Return (x, y) of the center of cell containing provided text 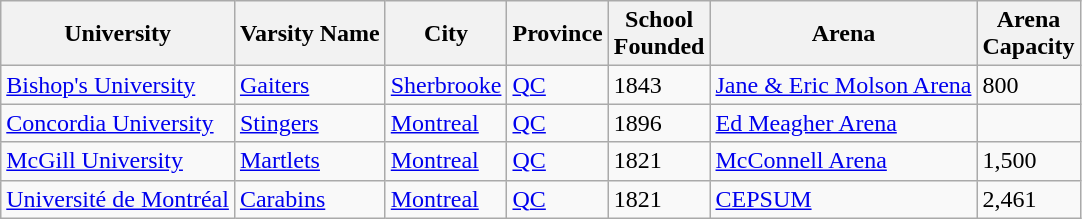
1896 (659, 123)
CEPSUM (844, 199)
University (118, 34)
Varsity Name (310, 34)
Sherbrooke (446, 85)
1,500 (1028, 161)
Carabins (310, 199)
Arena (844, 34)
Martlets (310, 161)
SchoolFounded (659, 34)
McGill University (118, 161)
800 (1028, 85)
McConnell Arena (844, 161)
City (446, 34)
Gaiters (310, 85)
Ed Meagher Arena (844, 123)
Stingers (310, 123)
Bishop's University (118, 85)
ArenaCapacity (1028, 34)
Concordia University (118, 123)
Province (558, 34)
1843 (659, 85)
Université de Montréal (118, 199)
Jane & Eric Molson Arena (844, 85)
2,461 (1028, 199)
